Identify which cell holds the provided text, then report its [x, y] central coordinate. 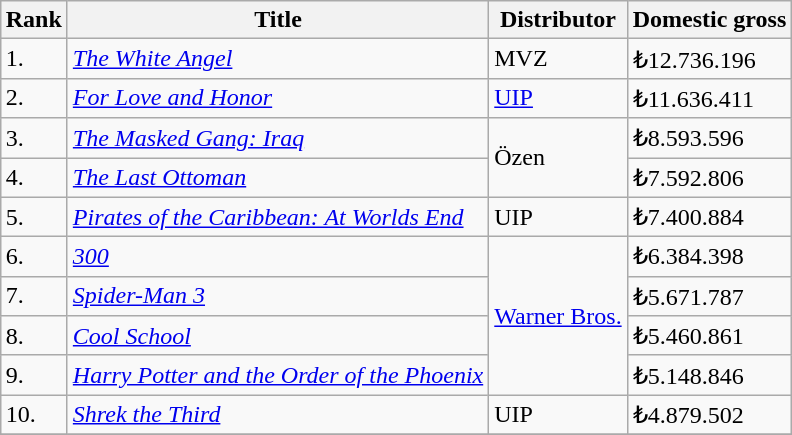
The White Angel [278, 59]
300 [278, 257]
1. [34, 59]
₺5.148.846 [710, 375]
Shrek the Third [278, 415]
₺7.400.884 [710, 217]
For Love and Honor [278, 98]
Distributor [558, 20]
9. [34, 375]
MVZ [558, 59]
The Masked Gang: Iraq [278, 138]
5. [34, 217]
₺8.593.596 [710, 138]
8. [34, 336]
3. [34, 138]
Pirates of the Caribbean: At Worlds End [278, 217]
Rank [34, 20]
6. [34, 257]
Cool School [278, 336]
₺7.592.806 [710, 178]
₺5.671.787 [710, 296]
₺4.879.502 [710, 415]
2. [34, 98]
Spider-Man 3 [278, 296]
4. [34, 178]
₺12.736.196 [710, 59]
₺11.636.411 [710, 98]
Özen [558, 158]
Title [278, 20]
Domestic gross [710, 20]
10. [34, 415]
7. [34, 296]
₺6.384.398 [710, 257]
Harry Potter and the Order of the Phoenix [278, 375]
Warner Bros. [558, 316]
₺5.460.861 [710, 336]
The Last Ottoman [278, 178]
